Locate the cell with the specified text and output its [X, Y] center coordinate. 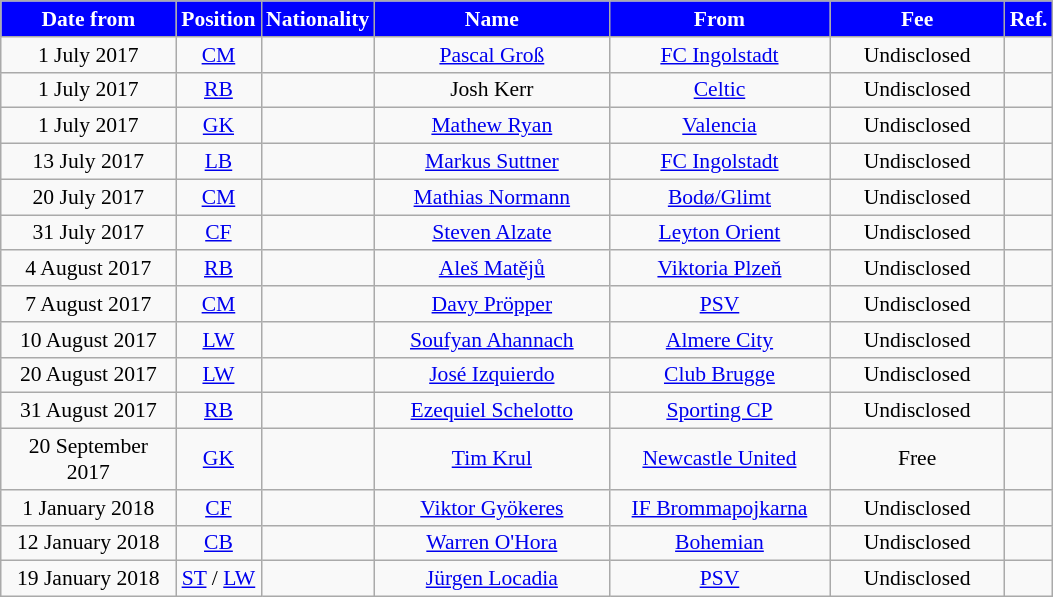
19 January 2018 [88, 579]
Mathias Normann [492, 197]
Viktor Gyökeres [492, 508]
Ref. [1029, 19]
Date from [88, 19]
10 August 2017 [88, 340]
Warren O'Hora [492, 543]
4 August 2017 [88, 269]
José Izquierdo [492, 375]
Ezequiel Schelotto [492, 411]
Steven Alzate [492, 233]
20 July 2017 [88, 197]
20 August 2017 [88, 375]
Name [492, 19]
Aleš Matějů [492, 269]
Leyton Orient [719, 233]
31 July 2017 [88, 233]
Tim Krul [492, 460]
20 September 2017 [88, 460]
CB [218, 543]
Bodø/Glimt [719, 197]
LB [218, 162]
7 August 2017 [88, 304]
Sporting CP [719, 411]
From [719, 19]
Bohemian [719, 543]
Newcastle United [719, 460]
Davy Pröpper [492, 304]
Club Brugge [719, 375]
13 July 2017 [88, 162]
Mathew Ryan [492, 126]
Position [218, 19]
12 January 2018 [88, 543]
Pascal Groß [492, 55]
IF Brommapojkarna [719, 508]
Fee [918, 19]
Jürgen Locadia [492, 579]
1 January 2018 [88, 508]
Almere City [719, 340]
31 August 2017 [88, 411]
Celtic [719, 90]
Free [918, 460]
Markus Suttner [492, 162]
ST / LW [218, 579]
Soufyan Ahannach [492, 340]
Valencia [719, 126]
Josh Kerr [492, 90]
Viktoria Plzeň [719, 269]
Nationality [318, 19]
